Find where the given text appears and provide that cell's center as [X, Y] coordinate. 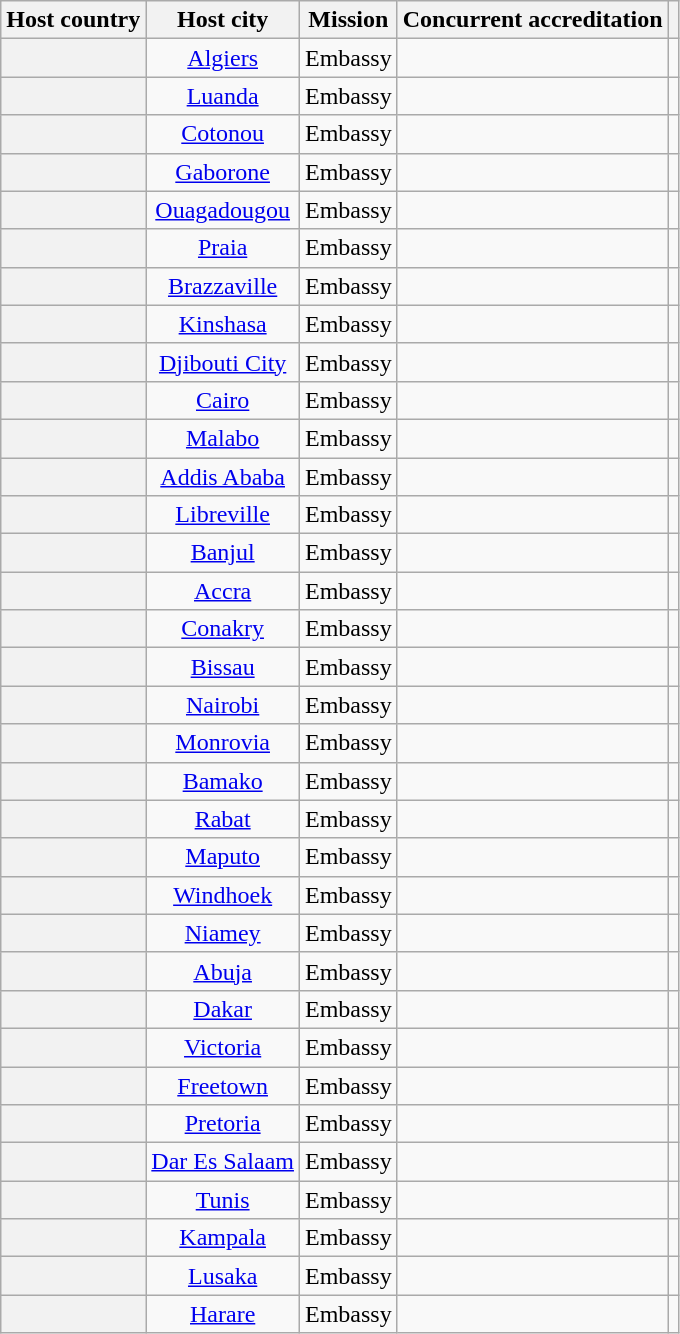
Cotonou [223, 134]
Bamako [223, 781]
Ouagadougou [223, 210]
Conakry [223, 629]
Kinshasa [223, 324]
Kampala [223, 1238]
Gaborone [223, 172]
Algiers [223, 58]
Luanda [223, 96]
Addis Ababa [223, 477]
Host city [223, 20]
Tunis [223, 1200]
Abuja [223, 971]
Praia [223, 248]
Mission [348, 20]
Windhoek [223, 895]
Niamey [223, 933]
Rabat [223, 819]
Host country [74, 20]
Nairobi [223, 705]
Brazzaville [223, 286]
Banjul [223, 553]
Maputo [223, 857]
Victoria [223, 1047]
Libreville [223, 515]
Bissau [223, 667]
Dar Es Salaam [223, 1162]
Harare [223, 1314]
Malabo [223, 438]
Cairo [223, 400]
Djibouti City [223, 362]
Concurrent accreditation [532, 20]
Monrovia [223, 743]
Pretoria [223, 1124]
Lusaka [223, 1276]
Dakar [223, 1009]
Freetown [223, 1085]
Accra [223, 591]
